Provide the (x, y) coordinate of the cell's center where the given text is located.  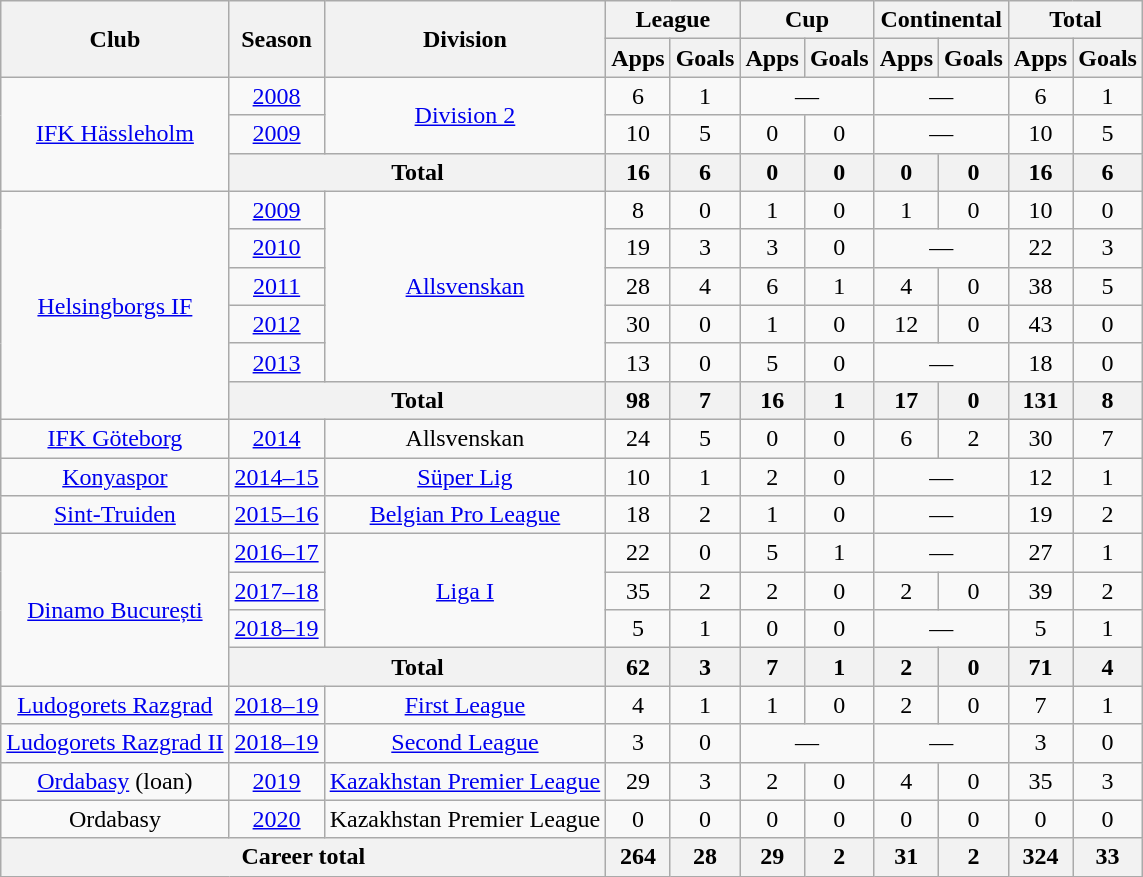
Ordabasy (115, 819)
Ludogorets Razgrad II (115, 743)
24 (638, 438)
2017–18 (276, 591)
39 (1040, 591)
Liga I (465, 591)
IFK Göteborg (115, 438)
2008 (276, 96)
Division 2 (465, 115)
2020 (276, 819)
Career total (304, 857)
264 (638, 857)
62 (638, 667)
31 (906, 857)
2019 (276, 781)
Cup (807, 20)
Belgian Pro League (465, 515)
Second League (465, 743)
Dinamo București (115, 610)
First League (465, 705)
38 (1040, 286)
2015–16 (276, 515)
2013 (276, 362)
Season (276, 39)
Süper Lig (465, 477)
Sint-Truiden (115, 515)
2014–15 (276, 477)
Helsingborgs IF (115, 305)
13 (638, 362)
71 (1040, 667)
League (673, 20)
2010 (276, 248)
Club (115, 39)
17 (906, 400)
2011 (276, 286)
43 (1040, 324)
Continental (941, 20)
2016–17 (276, 553)
IFK Hässleholm (115, 134)
2012 (276, 324)
Ordabasy (loan) (115, 781)
Division (465, 39)
324 (1040, 857)
Konyaspor (115, 477)
Ludogorets Razgrad (115, 705)
98 (638, 400)
2014 (276, 438)
131 (1040, 400)
27 (1040, 553)
33 (1108, 857)
